Scan for the cell matching the given text and deliver its (X, Y) coordinate at center. 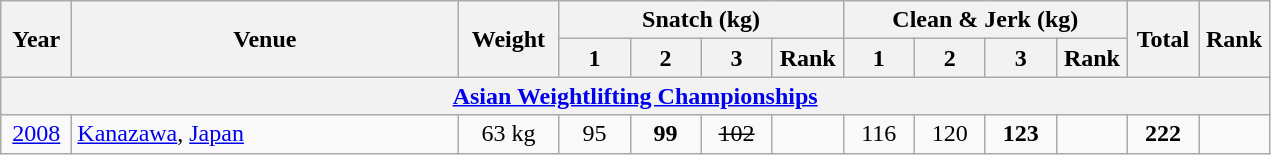
Snatch (kg) (701, 20)
Venue (265, 39)
Total (1162, 39)
Asian Weightlifting Championships (636, 96)
102 (736, 134)
123 (1020, 134)
116 (878, 134)
222 (1162, 134)
63 kg (508, 134)
95 (594, 134)
Year (36, 39)
Clean & Jerk (kg) (985, 20)
99 (666, 134)
120 (950, 134)
Kanazawa, Japan (265, 134)
2008 (36, 134)
Weight (508, 39)
